Determine the [x, y] coordinate at the center of the cell enclosing the given text.  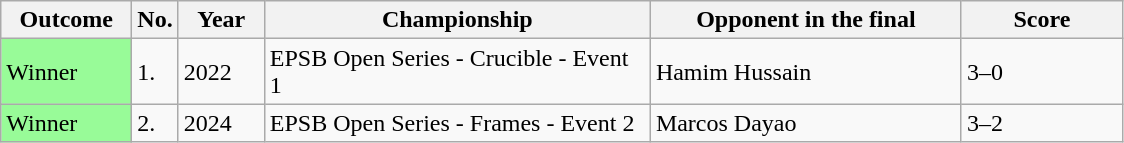
2022 [221, 72]
2. [155, 123]
Opponent in the final [806, 20]
No. [155, 20]
EPSB Open Series - Frames - Event 2 [457, 123]
3–0 [1042, 72]
Championship [457, 20]
1. [155, 72]
Outcome [66, 20]
EPSB Open Series - Crucible - Event 1 [457, 72]
Hamim Hussain [806, 72]
3–2 [1042, 123]
Score [1042, 20]
2024 [221, 123]
Year [221, 20]
Marcos Dayao [806, 123]
